Pinpoint the cell where the given text exists, returning its [X, Y] midpoint coordinate. 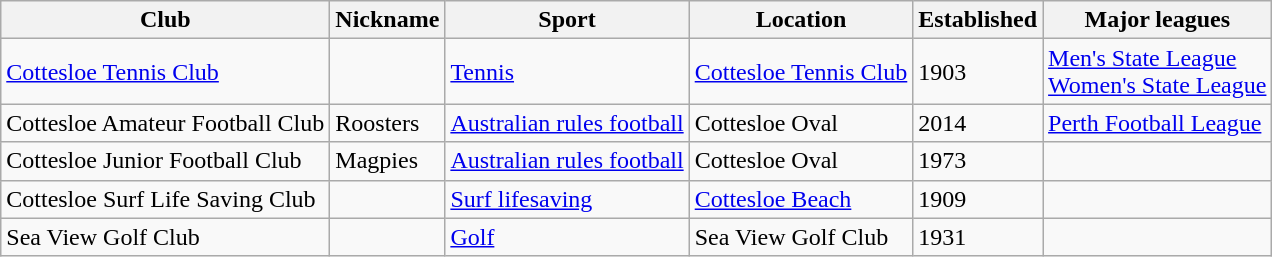
1931 [978, 237]
2014 [978, 123]
Perth Football League [1158, 123]
Location [801, 20]
Club [166, 20]
Cottesloe Surf Life Saving Club [166, 199]
Nickname [388, 20]
Cottesloe Beach [801, 199]
1973 [978, 161]
Magpies [388, 161]
Cottesloe Amateur Football Club [166, 123]
Major leagues [1158, 20]
Established [978, 20]
1909 [978, 199]
Men's State LeagueWomen's State League [1158, 72]
Roosters [388, 123]
Sport [567, 20]
Tennis [567, 72]
Surf lifesaving [567, 199]
1903 [978, 72]
Golf [567, 237]
Cottesloe Junior Football Club [166, 161]
